Output the [X, Y] coordinate of the center of the cell containing the given text.  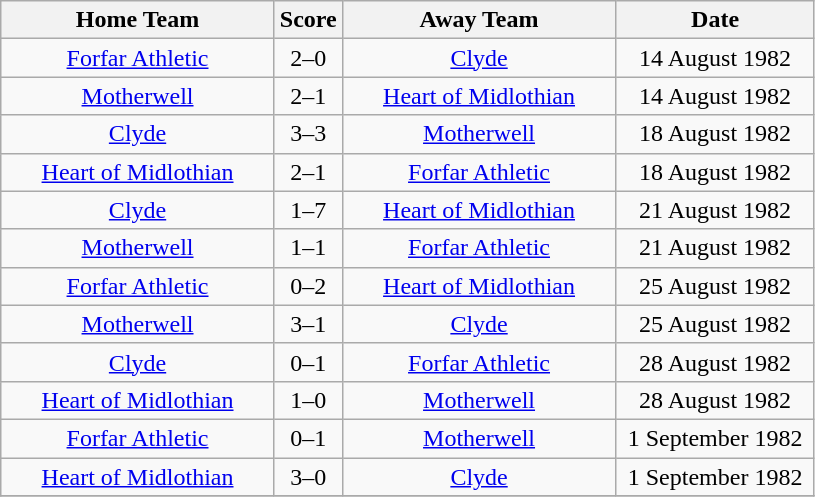
Score [308, 20]
1–7 [308, 210]
3–1 [308, 324]
3–0 [308, 477]
0–2 [308, 286]
3–3 [308, 134]
Date [716, 20]
Away Team [479, 20]
1–1 [308, 248]
2–0 [308, 58]
Home Team [138, 20]
1–0 [308, 400]
